Provide the [x, y] coordinate of the cell's center where the given text is located.  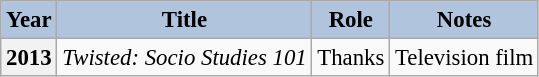
Television film [464, 58]
2013 [29, 58]
Role [351, 20]
Twisted: Socio Studies 101 [184, 58]
Notes [464, 20]
Title [184, 20]
Year [29, 20]
Thanks [351, 58]
